Locate the cell with the specified text and output its (x, y) center coordinate. 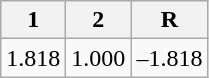
R (170, 20)
1 (34, 20)
–1.818 (170, 58)
1.818 (34, 58)
1.000 (98, 58)
2 (98, 20)
